Capture the cell that displays the provided text and extract its [X, Y] central coordinate. 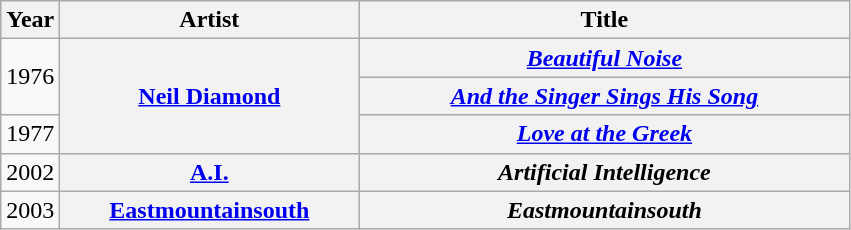
2003 [30, 210]
Neil Diamond [210, 96]
1976 [30, 77]
Title [604, 20]
Beautiful Noise [604, 58]
And the Singer Sings His Song [604, 96]
Love at the Greek [604, 134]
Artificial Intelligence [604, 172]
A.I. [210, 172]
Artist [210, 20]
2002 [30, 172]
Year [30, 20]
1977 [30, 134]
